Return the [X, Y] coordinate for the center point of the cell that contains the specified text.  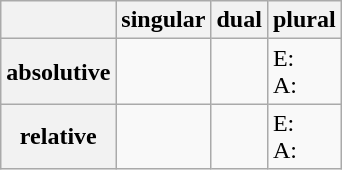
dual [239, 20]
plural [304, 20]
relative [58, 136]
absolutive [58, 72]
singular [164, 20]
